Identify which cell holds the provided text, then report its (X, Y) central coordinate. 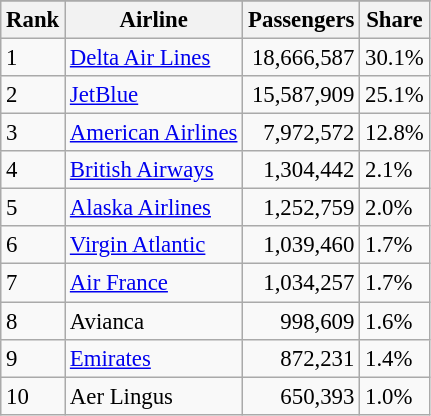
Delta Air Lines (154, 58)
2.0% (394, 208)
18,666,587 (302, 58)
650,393 (302, 396)
1.4% (394, 358)
Rank (33, 20)
8 (33, 321)
1.6% (394, 321)
Passengers (302, 20)
American Airlines (154, 133)
7 (33, 283)
25.1% (394, 95)
JetBlue (154, 95)
Emirates (154, 358)
Airline (154, 20)
30.1% (394, 58)
998,609 (302, 321)
Avianca (154, 321)
6 (33, 245)
1.0% (394, 396)
1,034,257 (302, 283)
12.8% (394, 133)
4 (33, 170)
1,252,759 (302, 208)
10 (33, 396)
Share (394, 20)
Virgin Atlantic (154, 245)
1,304,442 (302, 170)
872,231 (302, 358)
2 (33, 95)
9 (33, 358)
3 (33, 133)
2.1% (394, 170)
7,972,572 (302, 133)
5 (33, 208)
1 (33, 58)
British Airways (154, 170)
Air France (154, 283)
Alaska Airlines (154, 208)
1,039,460 (302, 245)
15,587,909 (302, 95)
Aer Lingus (154, 396)
